Extract the [X, Y] coordinate from the center of the cell holding the provided text.  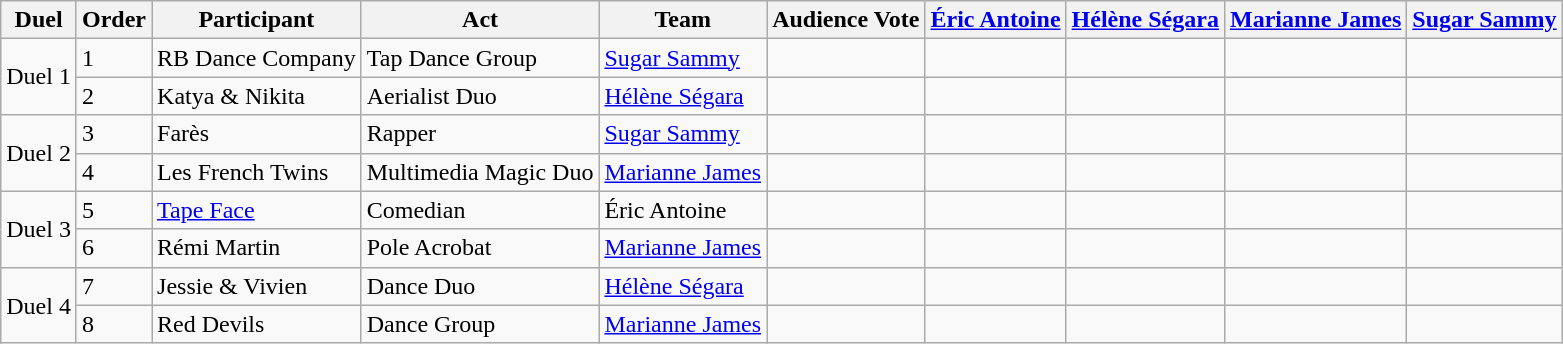
Act [480, 20]
Duel 3 [39, 229]
Order [114, 20]
6 [114, 248]
Comedian [480, 210]
Dance Duo [480, 286]
Jessie & Vivien [257, 286]
Katya & Nikita [257, 96]
Rapper [480, 134]
Pole Acrobat [480, 248]
Participant [257, 20]
Red Devils [257, 324]
8 [114, 324]
Les French Twins [257, 172]
Dance Group [480, 324]
3 [114, 134]
1 [114, 58]
Farès [257, 134]
Aerialist Duo [480, 96]
Duel [39, 20]
Duel 4 [39, 305]
Audience Vote [846, 20]
Tap Dance Group [480, 58]
Multimedia Magic Duo [480, 172]
Rémi Martin [257, 248]
Duel 1 [39, 77]
RB Dance Company [257, 58]
5 [114, 210]
Team [683, 20]
2 [114, 96]
Tape Face [257, 210]
4 [114, 172]
7 [114, 286]
Duel 2 [39, 153]
